Find where the given text appears and provide that cell's center as [X, Y] coordinate. 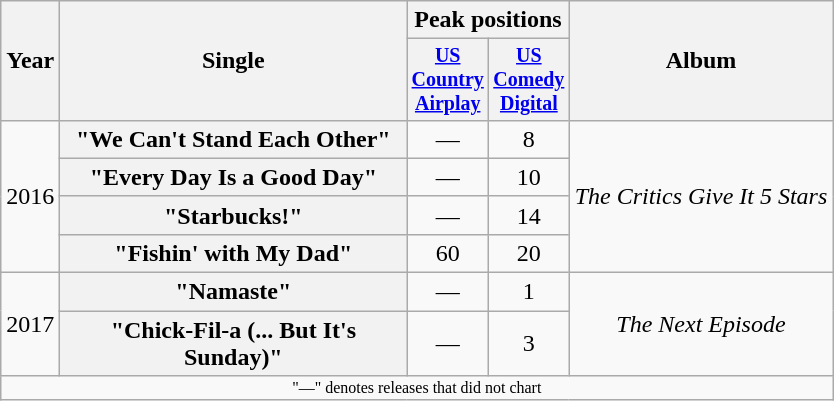
The Next Episode [701, 324]
3 [530, 344]
Year [30, 61]
US Country Airplay [448, 80]
2016 [30, 196]
14 [530, 215]
Peak positions [488, 20]
"—" denotes releases that did not chart [417, 388]
Single [234, 61]
US Comedy Digital [530, 80]
10 [530, 177]
"We Can't Stand Each Other" [234, 139]
"Namaste" [234, 292]
8 [530, 139]
"Chick-Fil-a (... But It's Sunday)" [234, 344]
60 [448, 253]
Album [701, 61]
The Critics Give It 5 Stars [701, 196]
2017 [30, 324]
1 [530, 292]
"Every Day Is a Good Day" [234, 177]
"Fishin' with My Dad" [234, 253]
20 [530, 253]
"Starbucks!" [234, 215]
